Locate the cell with the specified text and output its [X, Y] center coordinate. 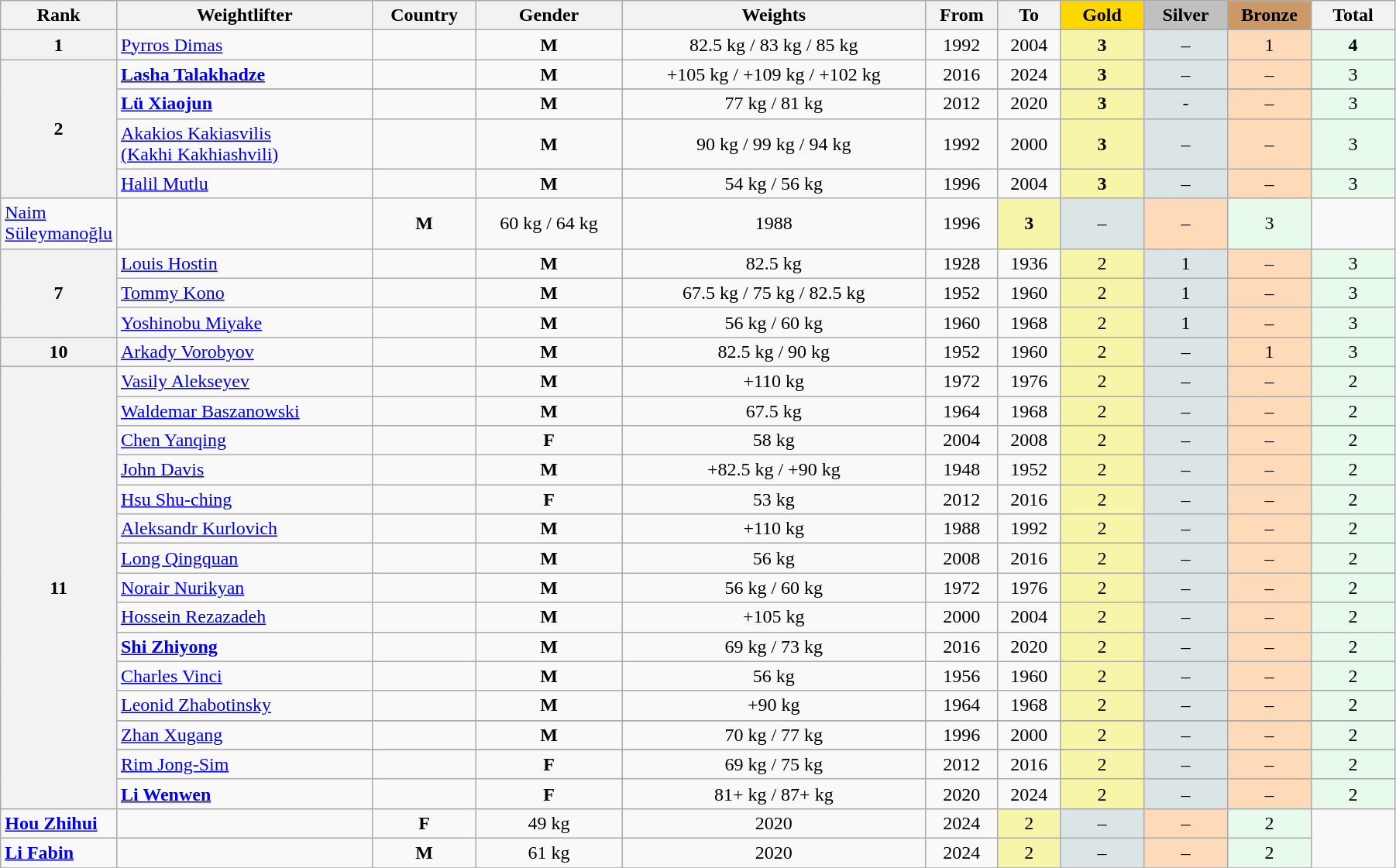
53 kg [774, 499]
From [962, 15]
82.5 kg / 83 kg / 85 kg [774, 45]
Vasily Alekseyev [244, 381]
Li Fabin [59, 853]
Total [1353, 15]
Tommy Kono [244, 293]
Norair Nurikyan [244, 588]
Weights [774, 15]
54 kg / 56 kg [774, 184]
1928 [962, 263]
Chen Yanqing [244, 441]
Weightlifter [244, 15]
58 kg [774, 441]
Hossein Rezazadeh [244, 617]
Long Qingquan [244, 558]
1948 [962, 470]
+105 kg / +109 kg / +102 kg [774, 74]
Akakios Kakiasvilis(Kakhi Kakhiashvili) [244, 144]
Rim Jong-Sim [244, 764]
To [1029, 15]
82.5 kg / 90 kg [774, 352]
67.5 kg [774, 411]
Silver [1186, 15]
Leonid Zhabotinsky [244, 705]
Charles Vinci [244, 676]
81+ kg / 87+ kg [774, 794]
7 [59, 293]
69 kg / 73 kg [774, 647]
1956 [962, 676]
Country [425, 15]
Shi Zhiyong [244, 647]
Li Wenwen [244, 794]
10 [59, 352]
77 kg / 81 kg [774, 104]
Gold [1102, 15]
Pyrros Dimas [244, 45]
90 kg / 99 kg / 94 kg [774, 144]
Bronze [1269, 15]
Yoshinobu Miyake [244, 322]
Arkady Vorobyov [244, 352]
John Davis [244, 470]
11 [59, 587]
61 kg [548, 853]
+82.5 kg / +90 kg [774, 470]
Aleksandr Kurlovich [244, 529]
Hsu Shu-ching [244, 499]
82.5 kg [774, 263]
49 kg [548, 823]
60 kg / 64 kg [548, 223]
4 [1353, 45]
+90 kg [774, 705]
Rank [59, 15]
+105 kg [774, 617]
- [1186, 104]
Hou Zhihui [59, 823]
Gender [548, 15]
Waldemar Baszanowski [244, 411]
Lü Xiaojun [244, 104]
Zhan Xugang [244, 735]
Lasha Talakhadze [244, 74]
Halil Mutlu [244, 184]
1936 [1029, 263]
Louis Hostin [244, 263]
67.5 kg / 75 kg / 82.5 kg [774, 293]
70 kg / 77 kg [774, 735]
69 kg / 75 kg [774, 764]
Naim Süleymanoğlu [59, 223]
